Determine the (X, Y) coordinate at the center of the cell enclosing the given text.  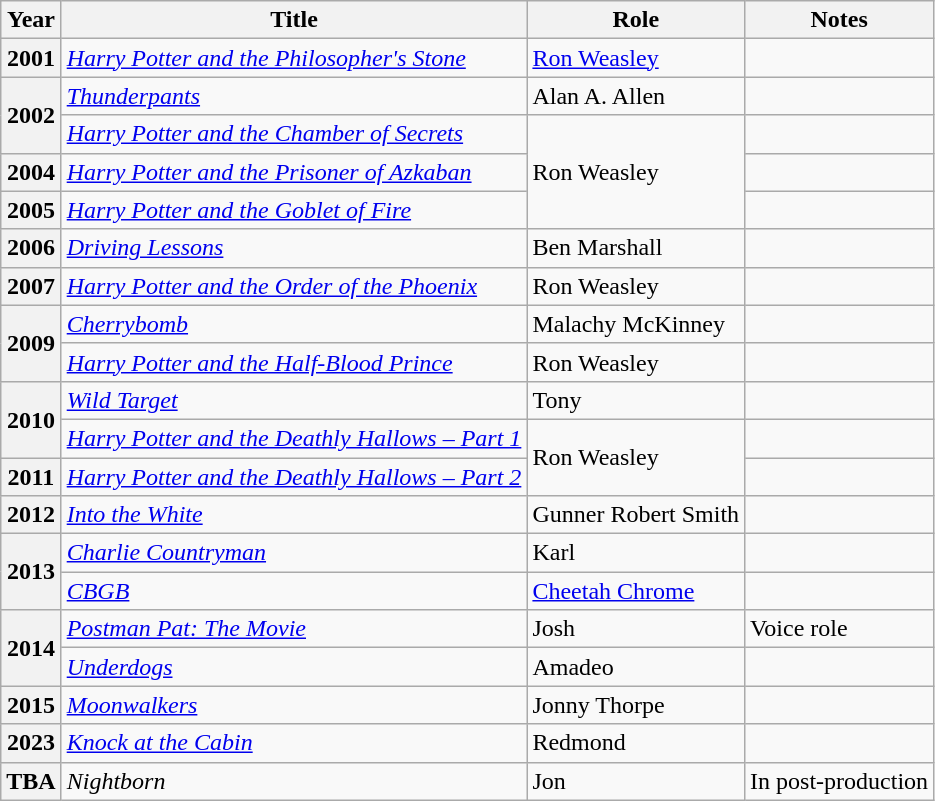
2002 (31, 115)
In post-production (840, 781)
2010 (31, 419)
2009 (31, 343)
Voice role (840, 629)
Cherrybomb (294, 324)
Knock at the Cabin (294, 743)
Nightborn (294, 781)
2015 (31, 705)
2013 (31, 572)
Into the White (294, 515)
Notes (840, 20)
Josh (636, 629)
CBGB (294, 591)
2001 (31, 58)
Jonny Thorpe (636, 705)
Charlie Countryman (294, 553)
Malachy McKinney (636, 324)
Thunderpants (294, 96)
Underdogs (294, 667)
Wild Target (294, 400)
Harry Potter and the Prisoner of Azkaban (294, 172)
Harry Potter and the Order of the Phoenix (294, 286)
Driving Lessons (294, 248)
Role (636, 20)
Harry Potter and the Deathly Hallows – Part 1 (294, 438)
2007 (31, 286)
2006 (31, 248)
Harry Potter and the Chamber of Secrets (294, 134)
Karl (636, 553)
2012 (31, 515)
Gunner Robert Smith (636, 515)
2011 (31, 477)
Alan A. Allen (636, 96)
2014 (31, 648)
Redmond (636, 743)
2023 (31, 743)
Year (31, 20)
Title (294, 20)
Amadeo (636, 667)
Ben Marshall (636, 248)
Tony (636, 400)
2005 (31, 210)
Jon (636, 781)
Harry Potter and the Deathly Hallows – Part 2 (294, 477)
TBA (31, 781)
Harry Potter and the Philosopher's Stone (294, 58)
Cheetah Chrome (636, 591)
2004 (31, 172)
Harry Potter and the Goblet of Fire (294, 210)
Postman Pat: The Movie (294, 629)
Moonwalkers (294, 705)
Harry Potter and the Half-Blood Prince (294, 362)
